Output the (X, Y) coordinate of the center of the cell containing the given text.  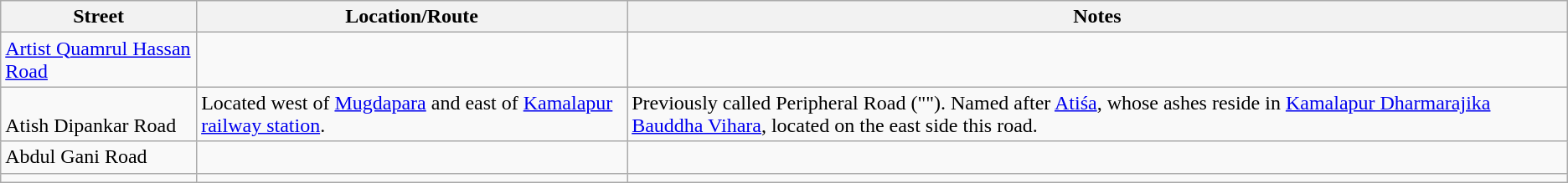
Location/Route (412, 17)
Atish Dipankar Road (99, 114)
Located west of Mugdapara and east of Kamalapur railway station. (412, 114)
Notes (1097, 17)
Artist Quamrul Hassan Road (99, 60)
Street (99, 17)
Abdul Gani Road (99, 157)
